Scan for the cell matching the given text and deliver its (X, Y) coordinate at center. 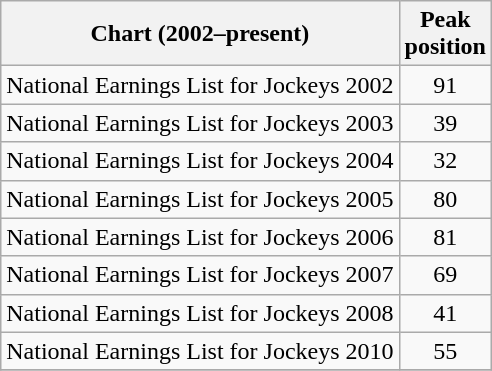
41 (445, 313)
91 (445, 85)
55 (445, 351)
National Earnings List for Jockeys 2005 (200, 199)
National Earnings List for Jockeys 2003 (200, 123)
32 (445, 161)
National Earnings List for Jockeys 2007 (200, 275)
National Earnings List for Jockeys 2004 (200, 161)
39 (445, 123)
Peakposition (445, 34)
National Earnings List for Jockeys 2002 (200, 85)
National Earnings List for Jockeys 2008 (200, 313)
National Earnings List for Jockeys 2006 (200, 237)
National Earnings List for Jockeys 2010 (200, 351)
81 (445, 237)
80 (445, 199)
69 (445, 275)
Chart (2002–present) (200, 34)
